Search for the cell housing the specified text and yield its [x, y] center coordinate. 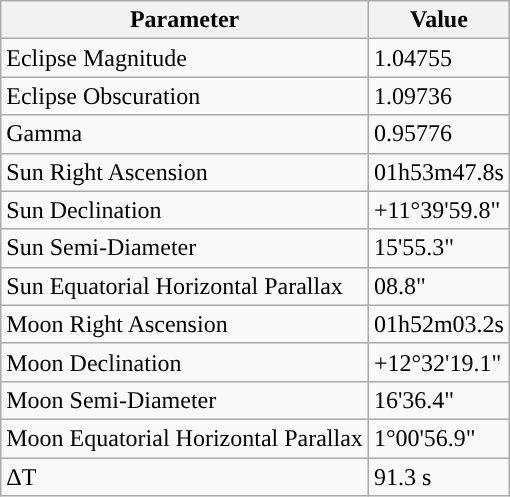
Moon Declination [185, 362]
08.8" [438, 286]
Gamma [185, 134]
Parameter [185, 20]
Moon Semi-Diameter [185, 400]
Moon Equatorial Horizontal Parallax [185, 438]
01h53m47.8s [438, 172]
15'55.3" [438, 248]
+11°39'59.8" [438, 210]
Sun Semi-Diameter [185, 248]
Value [438, 20]
Sun Declination [185, 210]
1°00'56.9" [438, 438]
1.04755 [438, 58]
Moon Right Ascension [185, 324]
16'36.4" [438, 400]
+12°32'19.1" [438, 362]
1.09736 [438, 96]
01h52m03.2s [438, 324]
0.95776 [438, 134]
Eclipse Magnitude [185, 58]
Sun Equatorial Horizontal Parallax [185, 286]
Sun Right Ascension [185, 172]
91.3 s [438, 477]
Eclipse Obscuration [185, 96]
ΔT [185, 477]
